Pinpoint the cell where the given text exists, returning its [X, Y] midpoint coordinate. 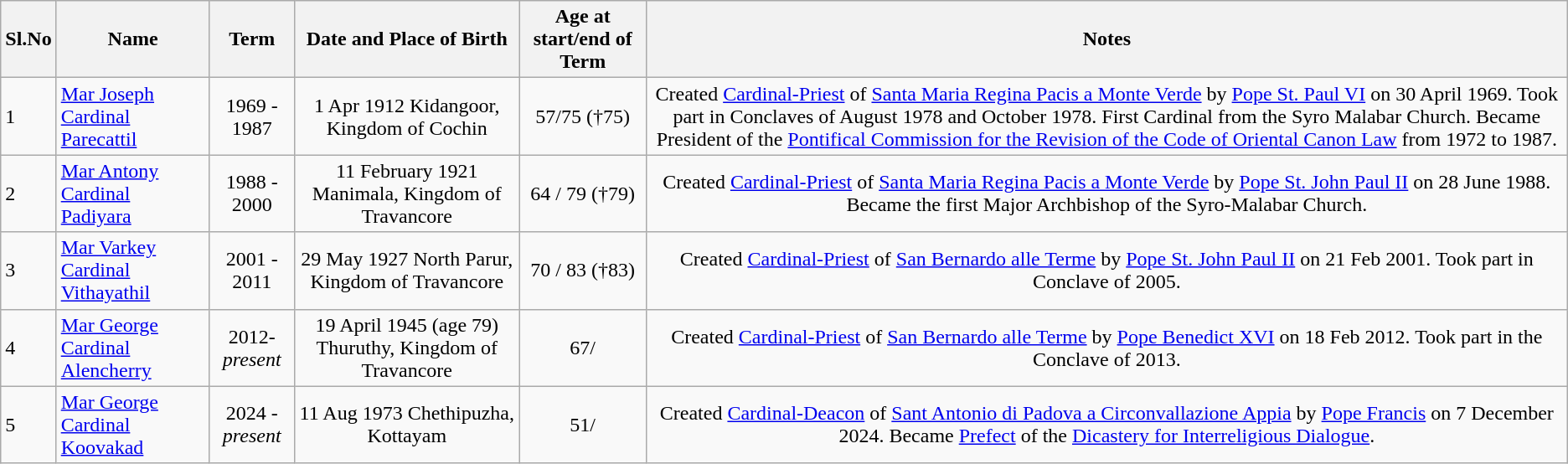
Mar Varkey Cardinal Vithayathil [132, 271]
4 [28, 348]
64 / 79 (†79) [583, 193]
2012- present [252, 348]
19 April 1945 (age 79) Thuruthy, Kingdom of Travancore [407, 348]
Mar George Cardinal Alencherry [132, 348]
Date and Place of Birth [407, 39]
57/75 (†75) [583, 116]
70 / 83 (†83) [583, 271]
Mar George Cardinal Koovakad [132, 425]
11 Aug 1973 Chethipuzha, Kottayam [407, 425]
Term [252, 39]
Mar Joseph Cardinal Parecattil [132, 116]
1988 - 2000 [252, 193]
3 [28, 271]
2024 - present [252, 425]
67/ [583, 348]
Mar Antony Cardinal Padiyara [132, 193]
1969 - 1987 [252, 116]
2001 - 2011 [252, 271]
1 Apr 1912 Kidangoor, Kingdom of Cochin [407, 116]
Sl.No [28, 39]
Created Cardinal-Priest of San Bernardo alle Terme by Pope St. John Paul II on 21 Feb 2001. Took part in Conclave of 2005. [1106, 271]
Created Cardinal-Priest of San Bernardo alle Terme by Pope Benedict XVI on 18 Feb 2012. Took part in the Conclave of 2013. [1106, 348]
Age at start/end of Term [583, 39]
5 [28, 425]
51/ [583, 425]
29 May 1927 North Parur, Kingdom of Travancore [407, 271]
1 [28, 116]
2 [28, 193]
11 February 1921 Manimala, Kingdom of Travancore [407, 193]
Name [132, 39]
Notes [1106, 39]
